Return the [X, Y] coordinate for the center point of the cell that contains the specified text.  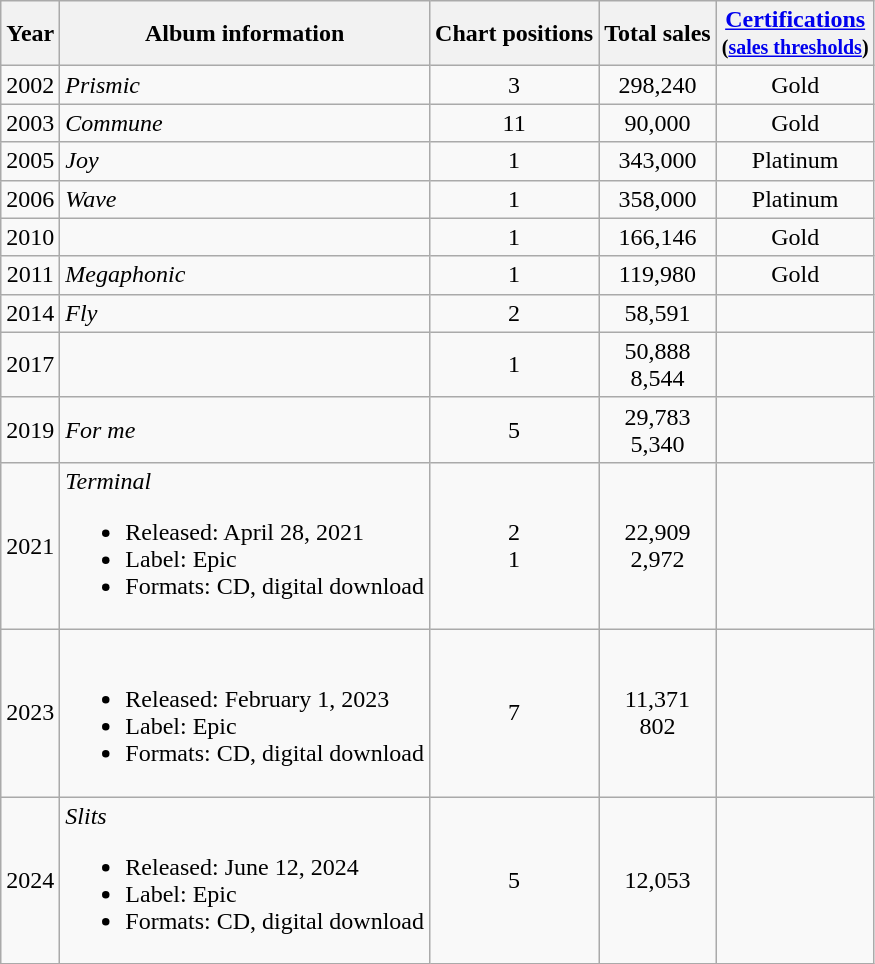
2006 [30, 199]
Joy [245, 161]
For me [245, 430]
TerminalReleased: April 28, 2021Label: EpicFormats: CD, digital download [245, 546]
119,980 [658, 275]
2017 [30, 364]
2003 [30, 123]
Album information [245, 34]
12,053 [658, 880]
358,000 [658, 199]
Fly [245, 313]
Megaphonic [245, 275]
Year [30, 34]
Wave [245, 199]
2 [514, 313]
2024 [30, 880]
50,888 8,544 [658, 364]
58,591 [658, 313]
11 [514, 123]
7 [514, 712]
298,240 [658, 85]
2005 [30, 161]
2019 [30, 430]
2010 [30, 237]
2021 [30, 546]
Released: February 1, 2023Label: EpicFormats: CD, digital download [245, 712]
SlitsReleased: June 12, 2024Label: EpicFormats: CD, digital download [245, 880]
Prismic [245, 85]
2011 [30, 275]
343,000 [658, 161]
3 [514, 85]
2014 [30, 313]
11,371 802 [658, 712]
2 1 [514, 546]
Chart positions [514, 34]
22,909 2,972 [658, 546]
Commune [245, 123]
2002 [30, 85]
90,000 [658, 123]
2023 [30, 712]
Total sales [658, 34]
29,783 5,340 [658, 430]
166,146 [658, 237]
Certifications(sales thresholds) [795, 34]
